Search for the cell housing the specified text and yield its (x, y) center coordinate. 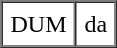
DUM (39, 24)
da (96, 24)
